Provide the (X, Y) coordinate of the cell's center where the given text is located.  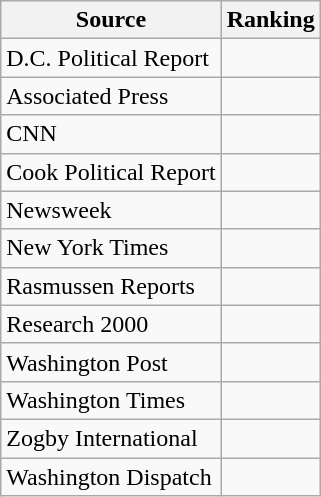
Washington Post (111, 362)
Washington Times (111, 400)
Research 2000 (111, 324)
Source (111, 20)
D.C. Political Report (111, 58)
Washington Dispatch (111, 477)
New York Times (111, 248)
Newsweek (111, 210)
CNN (111, 134)
Ranking (270, 20)
Cook Political Report (111, 172)
Rasmussen Reports (111, 286)
Associated Press (111, 96)
Zogby International (111, 438)
